Pinpoint the cell where the given text exists, returning its (x, y) midpoint coordinate. 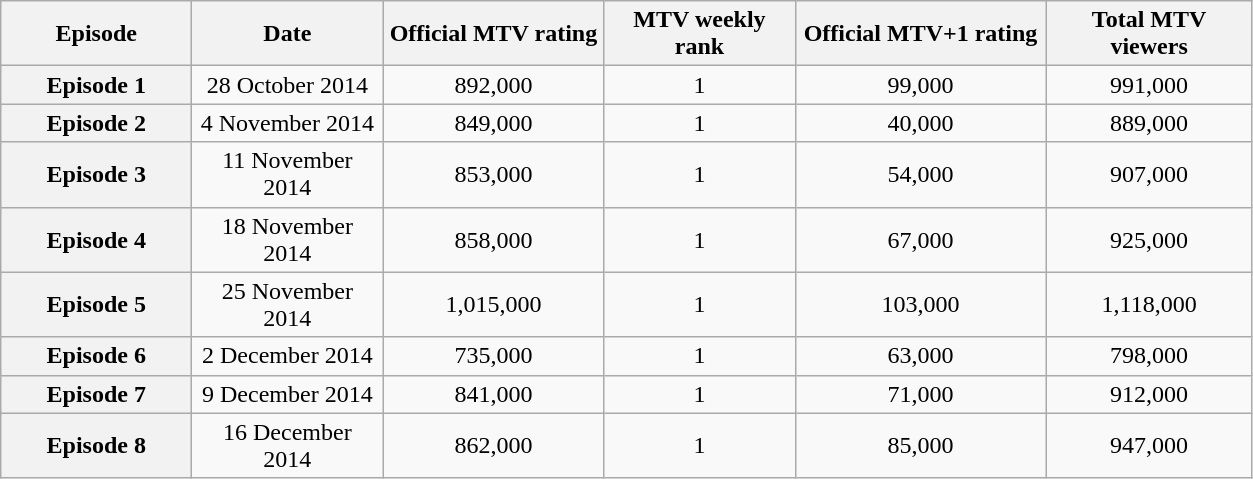
Official MTV rating (494, 34)
9 December 2014 (288, 394)
Episode 7 (96, 394)
735,000 (494, 356)
16 December 2014 (288, 446)
858,000 (494, 240)
991,000 (1149, 85)
841,000 (494, 394)
103,000 (920, 304)
28 October 2014 (288, 85)
Episode 5 (96, 304)
Official MTV+1 rating (920, 34)
99,000 (920, 85)
Episode 3 (96, 174)
798,000 (1149, 356)
947,000 (1149, 446)
853,000 (494, 174)
Episode (96, 34)
2 December 2014 (288, 356)
11 November 2014 (288, 174)
67,000 (920, 240)
MTV weekly rank (700, 34)
Total MTV viewers (1149, 34)
85,000 (920, 446)
40,000 (920, 123)
925,000 (1149, 240)
Episode 2 (96, 123)
889,000 (1149, 123)
71,000 (920, 394)
Episode 8 (96, 446)
1,015,000 (494, 304)
25 November 2014 (288, 304)
Episode 6 (96, 356)
18 November 2014 (288, 240)
862,000 (494, 446)
Date (288, 34)
4 November 2014 (288, 123)
912,000 (1149, 394)
892,000 (494, 85)
907,000 (1149, 174)
63,000 (920, 356)
Episode 4 (96, 240)
849,000 (494, 123)
Episode 1 (96, 85)
1,118,000 (1149, 304)
54,000 (920, 174)
